Output the [x, y] coordinate of the center of the cell containing the given text.  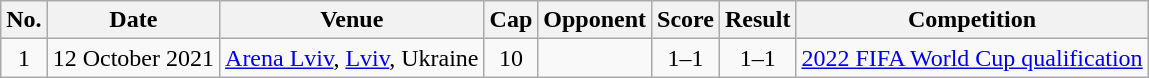
1 [24, 58]
Result [758, 20]
10 [511, 58]
2022 FIFA World Cup qualification [972, 58]
Date [133, 20]
No. [24, 20]
Competition [972, 20]
12 October 2021 [133, 58]
Opponent [595, 20]
Cap [511, 20]
Arena Lviv, Lviv, Ukraine [352, 58]
Venue [352, 20]
Score [686, 20]
